Provide the [x, y] coordinate of the cell's center where the given text is located.  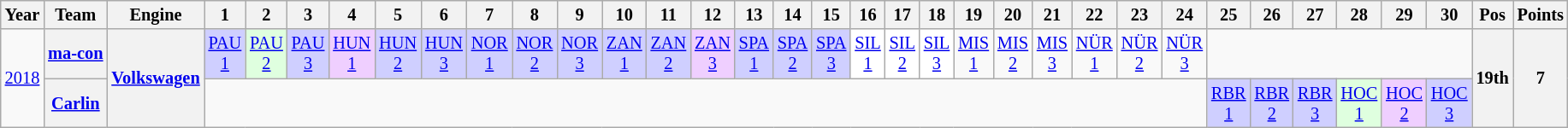
SIL2 [902, 54]
HOC2 [1405, 103]
Team [75, 15]
RBR1 [1228, 103]
NÜR1 [1095, 54]
ZAN1 [624, 54]
SIL3 [937, 54]
2018 [22, 79]
19th [1493, 79]
5 [398, 15]
28 [1358, 15]
29 [1405, 15]
17 [902, 15]
HUN1 [352, 54]
MIS1 [973, 54]
Carlin [75, 103]
PAU3 [308, 54]
1 [226, 15]
HOC3 [1449, 103]
NÜR3 [1184, 54]
30 [1449, 15]
12 [713, 15]
18 [937, 15]
ZAN3 [713, 54]
PAU2 [267, 54]
HUN3 [444, 54]
9 [580, 15]
26 [1271, 15]
10 [624, 15]
MIS2 [1013, 54]
HOC1 [1358, 103]
24 [1184, 15]
27 [1315, 15]
14 [792, 15]
SPA2 [792, 54]
16 [867, 15]
8 [535, 15]
2 [267, 15]
SPA3 [831, 54]
3 [308, 15]
20 [1013, 15]
Pos [1493, 15]
19 [973, 15]
RBR2 [1271, 103]
SPA1 [754, 54]
15 [831, 15]
Volkswagen [156, 79]
Year [22, 15]
NOR1 [489, 54]
PAU1 [226, 54]
NÜR2 [1139, 54]
25 [1228, 15]
RBR3 [1315, 103]
Points [1541, 15]
NOR3 [580, 54]
23 [1139, 15]
ZAN2 [669, 54]
13 [754, 15]
NOR2 [535, 54]
ma-con [75, 54]
HUN2 [398, 54]
Engine [156, 15]
4 [352, 15]
11 [669, 15]
SIL1 [867, 54]
MIS3 [1052, 54]
21 [1052, 15]
6 [444, 15]
22 [1095, 15]
